Pinpoint the cell where the given text exists, returning its [x, y] midpoint coordinate. 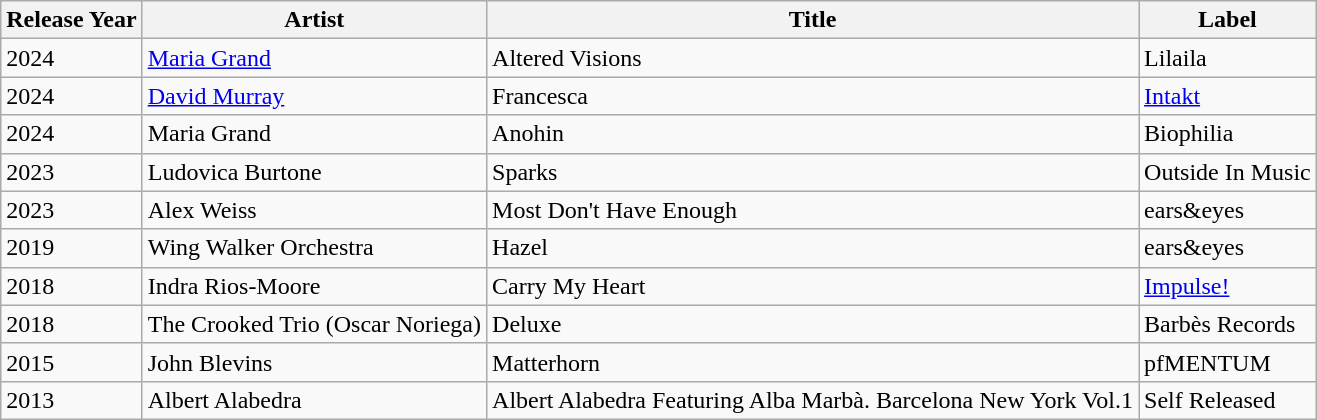
Wing Walker Orchestra [314, 248]
Anohin [813, 134]
Biophilia [1228, 134]
Label [1228, 20]
Deluxe [813, 324]
Self Released [1228, 400]
Indra Rios-Moore [314, 286]
Hazel [813, 248]
Impulse! [1228, 286]
The Crooked Trio (Oscar Noriega) [314, 324]
Matterhorn [813, 362]
Sparks [813, 172]
Release Year [72, 20]
Intakt [1228, 96]
Carry My Heart [813, 286]
Albert Alabedra [314, 400]
Albert Alabedra Featuring Alba Marbà. Barcelona New York Vol.1 [813, 400]
Francesca [813, 96]
2015 [72, 362]
2013 [72, 400]
Altered Visions [813, 58]
Title [813, 20]
Alex Weiss [314, 210]
John Blevins [314, 362]
Artist [314, 20]
2019 [72, 248]
Ludovica Burtone [314, 172]
pfMENTUM [1228, 362]
David Murray [314, 96]
Barbès Records [1228, 324]
Outside In Music [1228, 172]
Lilaila [1228, 58]
Most Don't Have Enough [813, 210]
